Locate the cell with the specified text and output its [x, y] center coordinate. 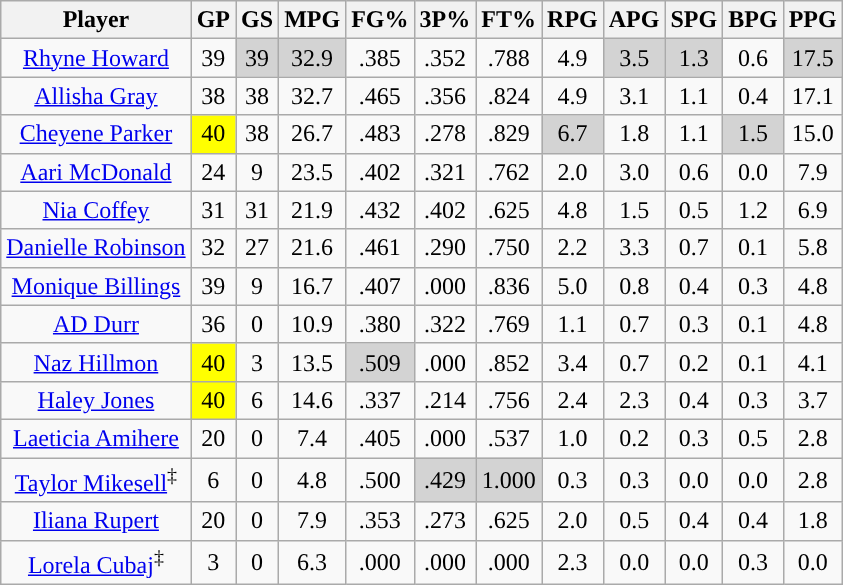
14.6 [312, 400]
27 [258, 248]
2.4 [573, 400]
Haley Jones [96, 400]
.483 [380, 134]
.836 [509, 286]
.824 [509, 96]
.356 [445, 96]
GP [213, 20]
.380 [380, 324]
Monique Billings [96, 286]
Rhyne Howard [96, 58]
1.0 [573, 438]
13.5 [312, 362]
RPG [573, 20]
.273 [445, 521]
.500 [380, 480]
21.6 [312, 248]
.756 [509, 400]
GS [258, 20]
.321 [445, 172]
.407 [380, 286]
1.000 [509, 480]
.353 [380, 521]
Cheyene Parker [96, 134]
Aari McDonald [96, 172]
32.9 [312, 58]
5.0 [573, 286]
Nia Coffey [96, 210]
0.8 [634, 286]
Player [96, 20]
3.4 [573, 362]
.337 [380, 400]
.429 [445, 480]
.385 [380, 58]
.509 [380, 362]
4.1 [812, 362]
APG [634, 20]
Lorela Cubaj‡ [96, 562]
AD Durr [96, 324]
3.1 [634, 96]
MPG [312, 20]
.465 [380, 96]
Taylor Mikesell‡ [96, 480]
1.3 [694, 58]
.405 [380, 438]
2.2 [573, 248]
.290 [445, 248]
3P% [445, 20]
Laeticia Amihere [96, 438]
.788 [509, 58]
Iliana Rupert [96, 521]
21.9 [312, 210]
.750 [509, 248]
3.3 [634, 248]
.852 [509, 362]
PPG [812, 20]
32 [213, 248]
16.7 [312, 286]
32.7 [312, 96]
1.2 [753, 210]
FG% [380, 20]
FT% [509, 20]
.762 [509, 172]
24 [213, 172]
.352 [445, 58]
Naz Hillmon [96, 362]
.461 [380, 248]
3.7 [812, 400]
SPG [694, 20]
7.4 [312, 438]
.829 [509, 134]
6.3 [312, 562]
3.5 [634, 58]
.537 [509, 438]
17.5 [812, 58]
3.0 [634, 172]
15.0 [812, 134]
.769 [509, 324]
Danielle Robinson [96, 248]
5.8 [812, 248]
10.9 [312, 324]
Allisha Gray [96, 96]
26.7 [312, 134]
36 [213, 324]
.278 [445, 134]
17.1 [812, 96]
BPG [753, 20]
.432 [380, 210]
23.5 [312, 172]
.214 [445, 400]
.322 [445, 324]
6.9 [812, 210]
6.7 [573, 134]
